Pinpoint the cell where the given text exists, returning its [X, Y] midpoint coordinate. 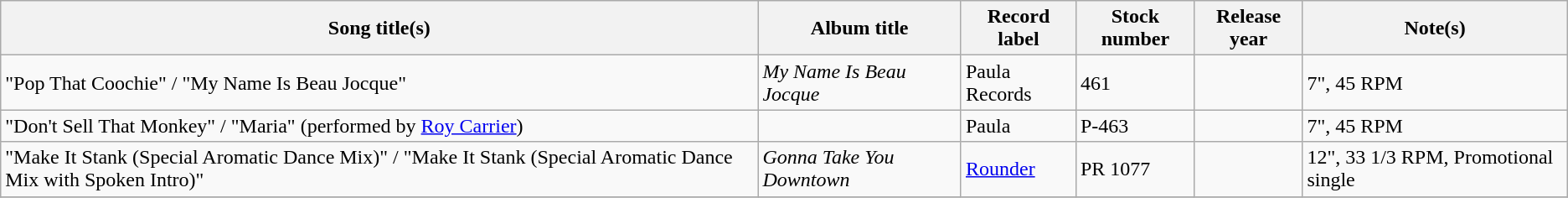
My Name Is Beau Jocque [859, 82]
Paula [1019, 126]
Record label [1019, 29]
Song title(s) [379, 29]
"Don't Sell That Monkey" / "Maria" (performed by Roy Carrier) [379, 126]
461 [1135, 82]
"Pop That Coochie" / "My Name Is Beau Jocque" [379, 82]
Paula Records [1019, 82]
Note(s) [1435, 29]
"Make It Stank (Special Aromatic Dance Mix)" / "Make It Stank (Special Aromatic Dance Mix with Spoken Intro)" [379, 169]
Stock number [1135, 29]
PR 1077 [1135, 169]
P-463 [1135, 126]
Gonna Take You Downtown [859, 169]
Album title [859, 29]
Release year [1248, 29]
12", 33 1/3 RPM, Promotional single [1435, 169]
Rounder [1019, 169]
